Extract the (X, Y) coordinate from the center of the cell holding the provided text.  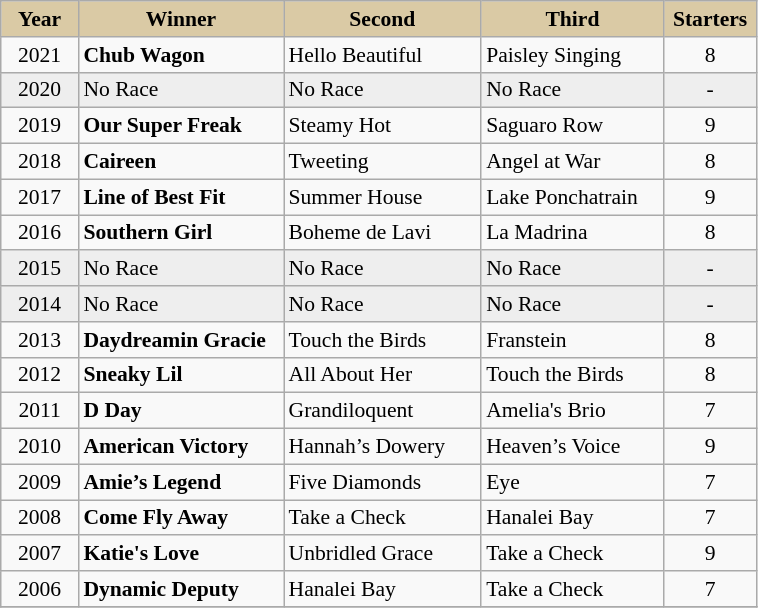
Heaven’s Voice (572, 447)
Daydreamin Gracie (180, 340)
2007 (40, 554)
2015 (40, 269)
Eye (572, 482)
2009 (40, 482)
Caireen (180, 162)
Grandiloquent (383, 411)
Saguaro Row (572, 126)
La Madrina (572, 233)
2011 (40, 411)
American Victory (180, 447)
Steamy Hot (383, 126)
Angel at War (572, 162)
Katie's Love (180, 554)
2006 (40, 589)
2017 (40, 197)
Paisley Singing (572, 55)
Summer House (383, 197)
Starters (710, 19)
Amie’s Legend (180, 482)
All About Her (383, 375)
Franstein (572, 340)
2021 (40, 55)
2014 (40, 304)
Come Fly Away (180, 518)
Unbridled Grace (383, 554)
Third (572, 19)
Dynamic Deputy (180, 589)
2010 (40, 447)
Hello Beautiful (383, 55)
Tweeting (383, 162)
Year (40, 19)
Boheme de Lavi (383, 233)
2016 (40, 233)
Amelia's Brio (572, 411)
Second (383, 19)
Chub Wagon (180, 55)
2013 (40, 340)
Southern Girl (180, 233)
Sneaky Lil (180, 375)
2008 (40, 518)
Hannah’s Dowery (383, 447)
Our Super Freak (180, 126)
2018 (40, 162)
Winner (180, 19)
Five Diamonds (383, 482)
2019 (40, 126)
Lake Ponchatrain (572, 197)
2020 (40, 90)
Line of Best Fit (180, 197)
D Day (180, 411)
2012 (40, 375)
